Locate the cell with the specified text and output its [X, Y] center coordinate. 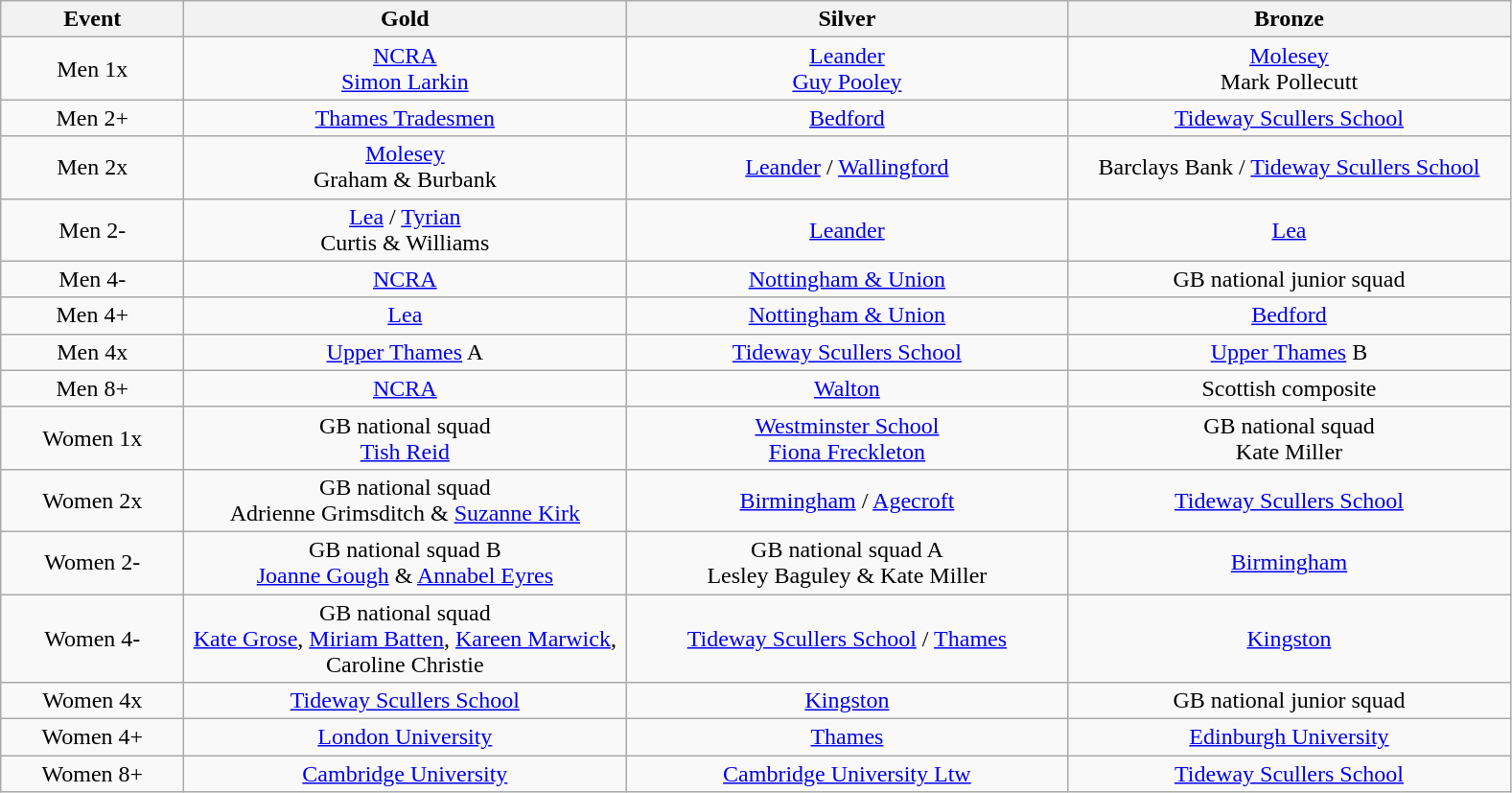
LeanderGuy Pooley [848, 69]
GB national squadTish Reid [405, 437]
Women 2x [92, 501]
Men 1x [92, 69]
Thames [848, 737]
Lea / TyrianCurtis & Williams [405, 230]
Gold [405, 19]
Men 4x [92, 352]
GB national squad ALesley Baguley & Kate Miller [848, 562]
MoleseyGraham & Burbank [405, 167]
Thames Tradesmen [405, 118]
GB national squadAdrienne Grimsditch & Suzanne Kirk [405, 501]
Edinburgh University [1289, 737]
Birmingham / Agecroft [848, 501]
Upper Thames B [1289, 352]
GB national squad BJoanne Gough & Annabel Eyres [405, 562]
Women 1x [92, 437]
Women 2- [92, 562]
MoleseyMark Pollecutt [1289, 69]
Women 4+ [92, 737]
Walton [848, 388]
Tideway Scullers School / Thames [848, 639]
Birmingham [1289, 562]
NCRASimon Larkin [405, 69]
Women 4- [92, 639]
Women 4x [92, 701]
Women 8+ [92, 774]
GB national squadKate Miller [1289, 437]
Cambridge University Ltw [848, 774]
GB national squadKate Grose, Miriam Batten, Kareen Marwick, Caroline Christie [405, 639]
London University [405, 737]
Men 4+ [92, 315]
Silver [848, 19]
Men 2+ [92, 118]
Cambridge University [405, 774]
Bronze [1289, 19]
Men 2- [92, 230]
Men 8+ [92, 388]
Leander / Wallingford [848, 167]
Upper Thames A [405, 352]
Men 4- [92, 279]
Barclays Bank / Tideway Scullers School [1289, 167]
Leander [848, 230]
Scottish composite [1289, 388]
Event [92, 19]
Westminster SchoolFiona Freckleton [848, 437]
Men 2x [92, 167]
